From the cell containing the given text, extract its center point as [X, Y] coordinate. 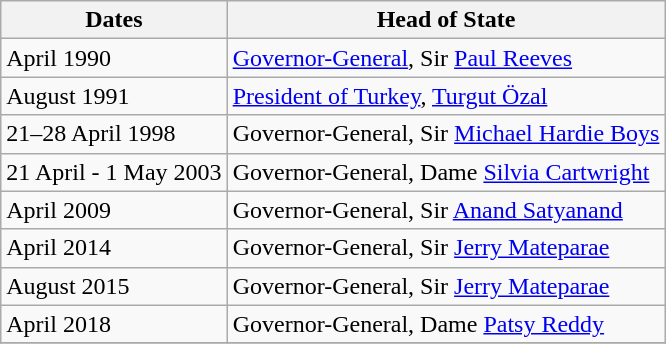
Governor-General, Sir Paul Reeves [446, 58]
Governor-General, Dame Patsy Reddy [446, 324]
April 1990 [114, 58]
21 April - 1 May 2003 [114, 172]
April 2014 [114, 248]
Governor-General, Sir Anand Satyanand [446, 210]
21–28 April 1998 [114, 134]
August 2015 [114, 286]
August 1991 [114, 96]
Governor-General, Sir Michael Hardie Boys [446, 134]
President of Turkey, Turgut Özal [446, 96]
April 2009 [114, 210]
Head of State [446, 20]
Governor-General, Dame Silvia Cartwright [446, 172]
April 2018 [114, 324]
Dates [114, 20]
